From the cell containing the given text, extract its center point as (x, y) coordinate. 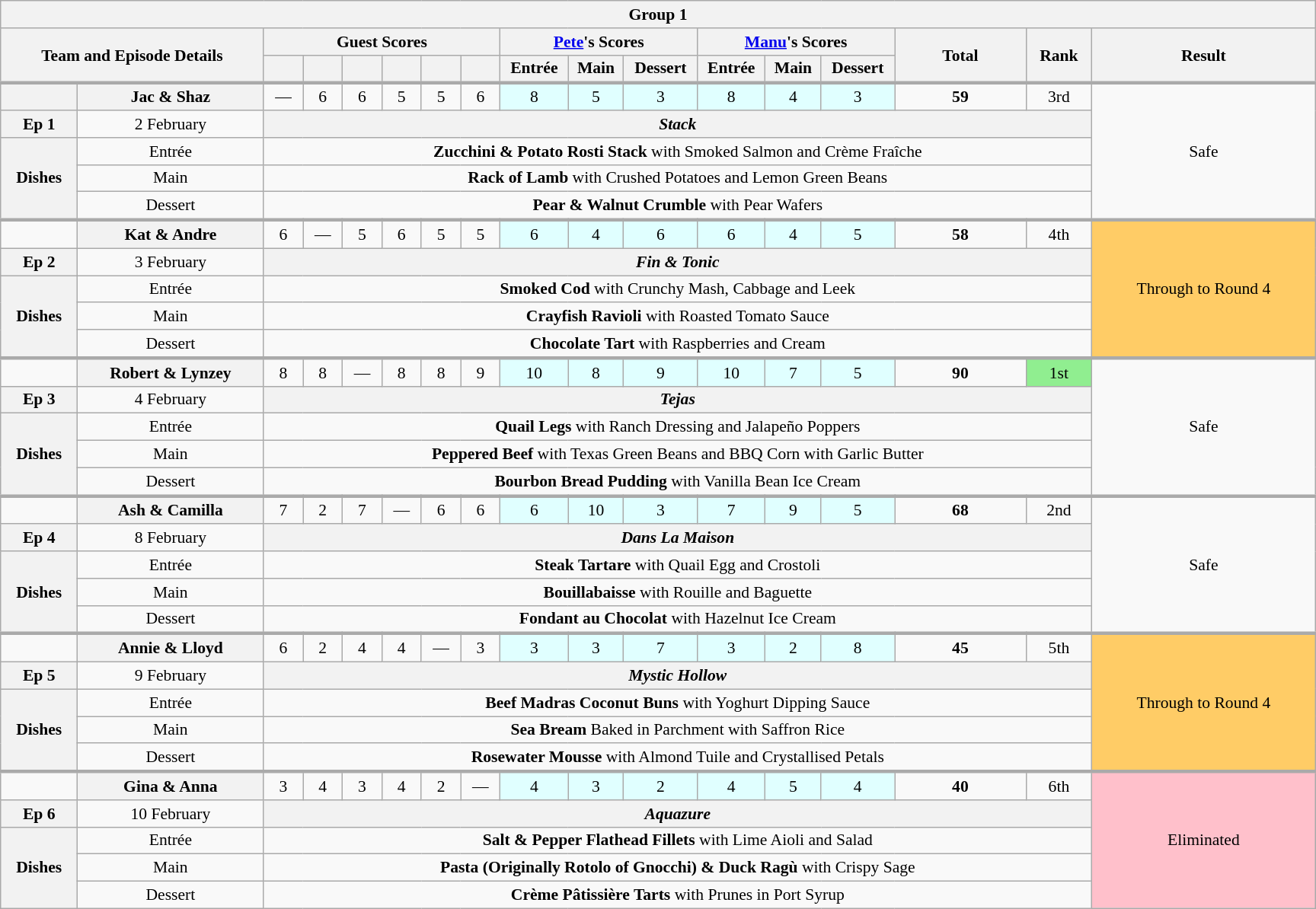
Quail Legs with Ranch Dressing and Jalapeño Poppers (678, 427)
45 (961, 649)
Total (961, 56)
Ep 2 (40, 262)
3 February (171, 262)
Sea Bream Baked in Parchment with Saffron Rice (678, 730)
Ash & Camilla (171, 510)
Kat & Andre (171, 234)
1st (1059, 372)
2nd (1059, 510)
5th (1059, 649)
Crayfish Ravioli with Roasted Tomato Sauce (678, 317)
Fin & Tonic (678, 262)
Ep 6 (40, 814)
Mystic Hollow (678, 676)
40 (961, 786)
Peppered Beef with Texas Green Beans and BBQ Corn with Garlic Butter (678, 454)
Chocolate Tart with Raspberries and Cream (678, 344)
Manu's Scores (797, 42)
Robert & Lynzey (171, 372)
Group 1 (658, 14)
Rack of Lamb with Crushed Potatoes and Lemon Green Beans (678, 178)
Steak Tartare with Quail Egg and Crostoli (678, 565)
Ep 1 (40, 124)
10 February (171, 814)
Rosewater Mousse with Almond Tuile and Crystallised Petals (678, 758)
Beef Madras Coconut Buns with Yoghurt Dipping Sauce (678, 703)
59 (961, 97)
Smoked Cod with Crunchy Mash, Cabbage and Leek (678, 289)
Dans La Maison (678, 538)
Annie & Lloyd (171, 649)
Guest Scores (382, 42)
Ep 3 (40, 400)
Fondant au Chocolat with Hazelnut Ice Cream (678, 620)
Aquazure (678, 814)
Ep 4 (40, 538)
Ep 5 (40, 676)
Salt & Pepper Flathead Fillets with Lime Aioli and Salad (678, 840)
Zucchini & Potato Rosti Stack with Smoked Salmon and Crème Fraîche (678, 151)
2 February (171, 124)
Rank (1059, 56)
Crème Pâtissière Tarts with Prunes in Port Syrup (678, 895)
Jac & Shaz (171, 97)
Result (1204, 56)
Tejas (678, 400)
Pete's Scores (599, 42)
Pasta (Originally Rotolo of Gnocchi) & Duck Ragù with Crispy Sage (678, 868)
9 February (171, 676)
Bouillabaisse with Rouille and Baguette (678, 592)
58 (961, 234)
6th (1059, 786)
8 February (171, 538)
4 February (171, 400)
Gina & Anna (171, 786)
68 (961, 510)
3rd (1059, 97)
Stack (678, 124)
Pear & Walnut Crumble with Pear Wafers (678, 206)
Bourbon Bread Pudding with Vanilla Bean Ice Cream (678, 481)
4th (1059, 234)
90 (961, 372)
Eliminated (1204, 840)
Team and Episode Details (133, 56)
